Locate the cell with the specified text and output its [x, y] center coordinate. 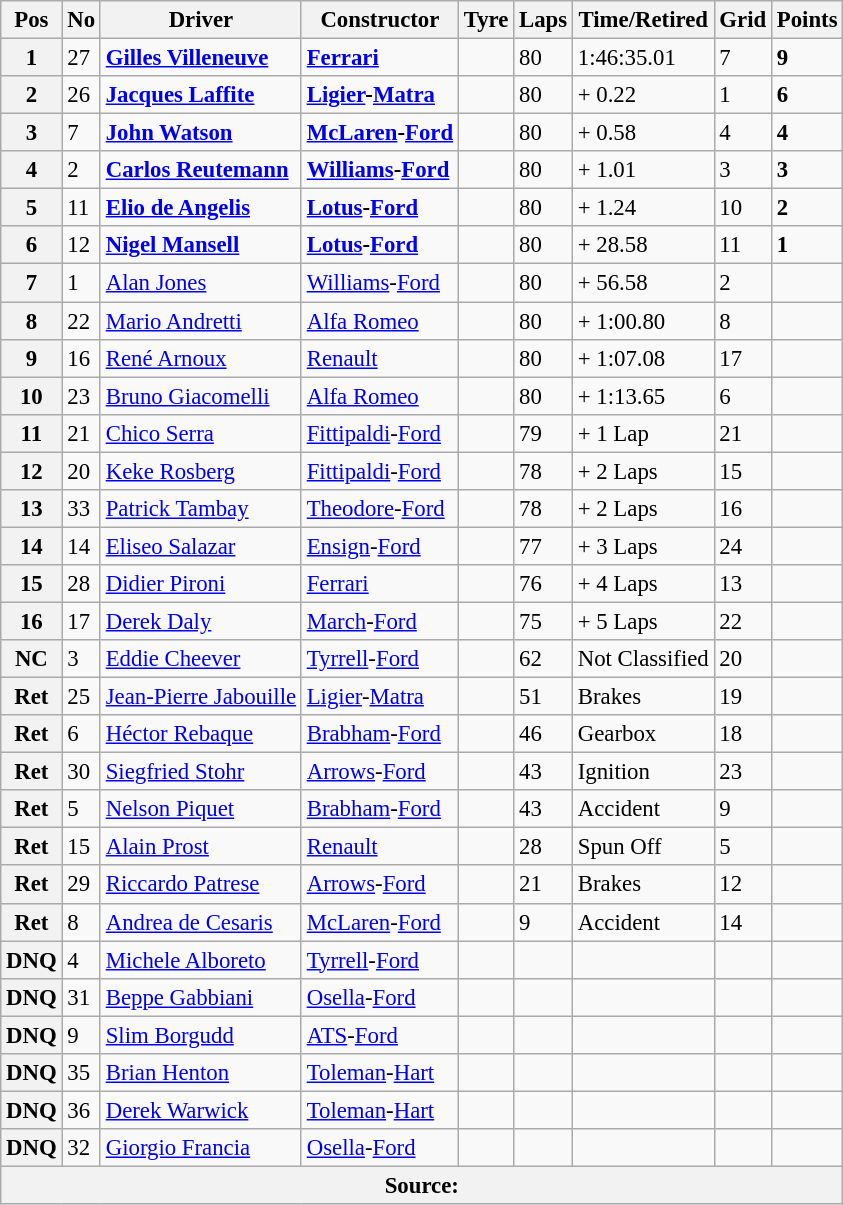
Keke Rosberg [200, 471]
26 [81, 95]
+ 56.58 [643, 283]
29 [81, 885]
+ 0.22 [643, 95]
Brian Henton [200, 1073]
Ignition [643, 772]
+ 1.24 [643, 208]
Nelson Piquet [200, 809]
19 [742, 697]
35 [81, 1073]
Source: [422, 1185]
36 [81, 1110]
Elio de Angelis [200, 208]
31 [81, 997]
Giorgio Francia [200, 1148]
ATS-Ford [380, 1035]
Chico Serra [200, 433]
32 [81, 1148]
+ 3 Laps [643, 546]
+ 1:13.65 [643, 396]
+ 1:00.80 [643, 321]
Slim Borgudd [200, 1035]
Derek Warwick [200, 1110]
Grid [742, 20]
Nigel Mansell [200, 245]
No [81, 20]
Theodore-Ford [380, 509]
Eliseo Salazar [200, 546]
+ 1:07.08 [643, 358]
51 [544, 697]
Ensign-Ford [380, 546]
+ 5 Laps [643, 621]
Derek Daly [200, 621]
33 [81, 509]
Didier Pironi [200, 584]
+ 28.58 [643, 245]
Eddie Cheever [200, 659]
18 [742, 734]
Mario Andretti [200, 321]
Alan Jones [200, 283]
62 [544, 659]
Jean-Pierre Jabouille [200, 697]
NC [32, 659]
Constructor [380, 20]
Jacques Laffite [200, 95]
Andrea de Cesaris [200, 922]
Laps [544, 20]
Gearbox [643, 734]
+ 4 Laps [643, 584]
Patrick Tambay [200, 509]
Points [806, 20]
Bruno Giacomelli [200, 396]
Not Classified [643, 659]
79 [544, 433]
Spun Off [643, 847]
24 [742, 546]
46 [544, 734]
77 [544, 546]
Michele Alboreto [200, 960]
+ 1.01 [643, 170]
Carlos Reutemann [200, 170]
1:46:35.01 [643, 58]
Pos [32, 20]
Alain Prost [200, 847]
30 [81, 772]
Tyre [486, 20]
Riccardo Patrese [200, 885]
+ 0.58 [643, 133]
March-Ford [380, 621]
John Watson [200, 133]
75 [544, 621]
76 [544, 584]
27 [81, 58]
Gilles Villeneuve [200, 58]
Héctor Rebaque [200, 734]
René Arnoux [200, 358]
Beppe Gabbiani [200, 997]
Time/Retired [643, 20]
Siegfried Stohr [200, 772]
Driver [200, 20]
+ 1 Lap [643, 433]
25 [81, 697]
